Pinpoint the cell where the given text exists, returning its (X, Y) midpoint coordinate. 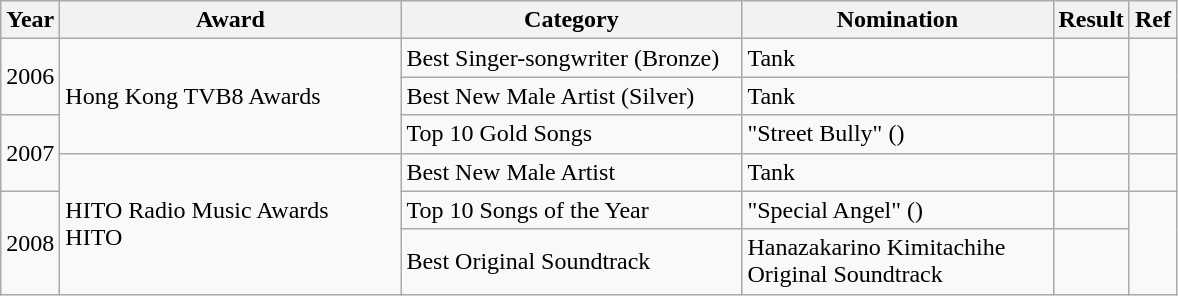
Ref (1152, 20)
2006 (30, 77)
2008 (30, 242)
Category (572, 20)
Best New Male Artist (Silver) (572, 96)
Hanazakarino Kimitachihe Original Soundtrack (898, 262)
Best Singer-songwriter (Bronze) (572, 58)
"Street Bully" () (898, 134)
Award (230, 20)
Year (30, 20)
Best New Male Artist (572, 172)
2007 (30, 153)
Top 10 Songs of the Year (572, 210)
Result (1091, 20)
Hong Kong TVB8 Awards (230, 96)
Nomination (898, 20)
"Special Angel" () (898, 210)
Top 10 Gold Songs (572, 134)
HITO Radio Music AwardsHITO (230, 224)
Best Original Soundtrack (572, 262)
